Locate the cell with the specified text and output its [x, y] center coordinate. 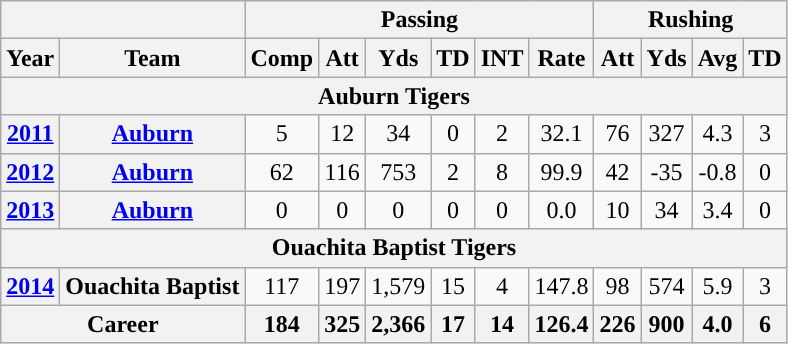
0.0 [562, 210]
4.3 [718, 134]
42 [618, 172]
184 [282, 324]
17 [453, 324]
10 [618, 210]
Auburn Tigers [394, 96]
62 [282, 172]
Year [30, 58]
226 [618, 324]
2012 [30, 172]
2,366 [398, 324]
Comp [282, 58]
12 [342, 134]
8 [502, 172]
-0.8 [718, 172]
325 [342, 324]
2013 [30, 210]
4 [502, 286]
574 [666, 286]
INT [502, 58]
327 [666, 134]
98 [618, 286]
126.4 [562, 324]
Career [123, 324]
2011 [30, 134]
15 [453, 286]
76 [618, 134]
Team [152, 58]
3.4 [718, 210]
116 [342, 172]
Passing [420, 20]
99.9 [562, 172]
1,579 [398, 286]
14 [502, 324]
900 [666, 324]
Avg [718, 58]
147.8 [562, 286]
117 [282, 286]
Rushing [690, 20]
Ouachita Baptist [152, 286]
5 [282, 134]
4.0 [718, 324]
32.1 [562, 134]
5.9 [718, 286]
Ouachita Baptist Tigers [394, 248]
Rate [562, 58]
2014 [30, 286]
6 [765, 324]
-35 [666, 172]
197 [342, 286]
753 [398, 172]
